Search for the cell housing the specified text and yield its [x, y] center coordinate. 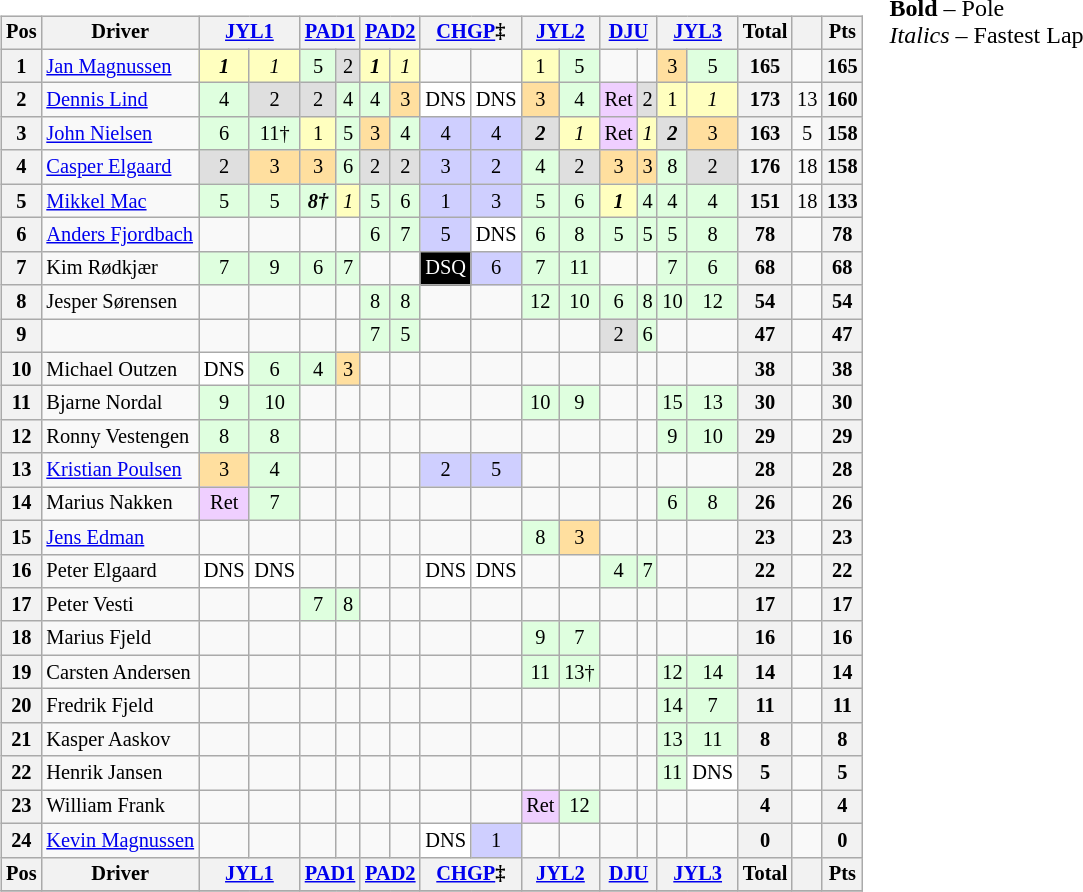
24 [21, 840]
Henrik Jansen [120, 773]
173 [765, 100]
Ronny Vestengen [120, 437]
Dennis Lind [120, 100]
Michael Outzen [120, 369]
Jan Magnussen [120, 66]
Casper Elgaard [120, 167]
Jens Edman [120, 537]
Kristian Poulsen [120, 470]
Carsten Andersen [120, 672]
151 [765, 201]
Peter Vesti [120, 605]
19 [21, 672]
163 [765, 134]
Bjarne Nordal [120, 403]
Anders Fjordbach [120, 235]
133 [842, 201]
176 [765, 167]
Kevin Magnussen [120, 840]
160 [842, 100]
21 [21, 739]
Fredrik Fjeld [120, 706]
DSQ [445, 268]
20 [21, 706]
8† [318, 201]
Marius Fjeld [120, 638]
Kasper Aaskov [120, 739]
John Nielsen [120, 134]
Kim Rødkjær [120, 268]
Mikkel Mac [120, 201]
11† [274, 134]
Peter Elgaard [120, 571]
Jesper Sørensen [120, 302]
13† [579, 672]
William Frank [120, 807]
Marius Nakken [120, 504]
